Locate the cell with the specified text and output its [x, y] center coordinate. 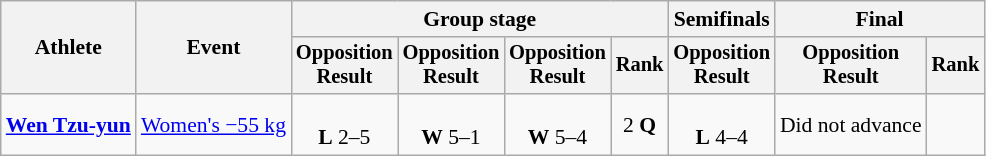
Semifinals [722, 19]
L 2–5 [344, 124]
L 4–4 [722, 124]
Athlete [68, 48]
Group stage [480, 19]
Event [214, 48]
W 5–1 [452, 124]
W 5–4 [558, 124]
Did not advance [851, 124]
2 Q [640, 124]
Wen Tzu-yun [68, 124]
Final [880, 19]
Women's −55 kg [214, 124]
